From the cell containing the given text, extract its center point as [x, y] coordinate. 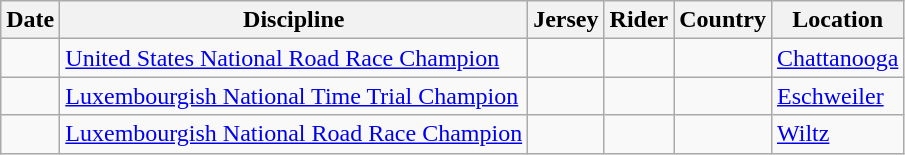
Luxembourgish National Road Race Champion [294, 134]
Rider [639, 20]
Date [30, 20]
Location [837, 20]
Discipline [294, 20]
Wiltz [837, 134]
Eschweiler [837, 96]
Jersey [566, 20]
United States National Road Race Champion [294, 58]
Luxembourgish National Time Trial Champion [294, 96]
Chattanooga [837, 58]
Country [723, 20]
